Search for the cell housing the specified text and yield its [X, Y] center coordinate. 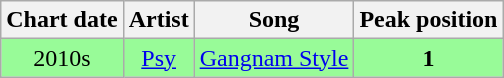
Psy [158, 58]
1 [428, 58]
Chart date [62, 20]
Peak position [428, 20]
Artist [158, 20]
2010s [62, 58]
Song [274, 20]
Gangnam Style [274, 58]
